Return [X, Y] of the center of cell containing provided text 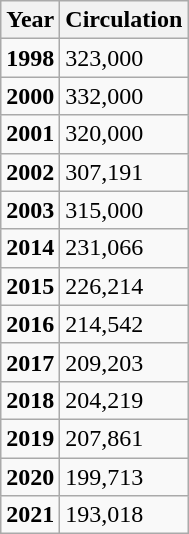
204,219 [124, 400]
2016 [30, 324]
2017 [30, 362]
2000 [30, 96]
226,214 [124, 286]
2021 [30, 515]
2019 [30, 438]
332,000 [124, 96]
320,000 [124, 134]
2002 [30, 172]
2003 [30, 210]
323,000 [124, 58]
214,542 [124, 324]
2015 [30, 286]
Year [30, 20]
1998 [30, 58]
2018 [30, 400]
2001 [30, 134]
193,018 [124, 515]
2014 [30, 248]
Circulation [124, 20]
315,000 [124, 210]
231,066 [124, 248]
2020 [30, 477]
307,191 [124, 172]
199,713 [124, 477]
207,861 [124, 438]
209,203 [124, 362]
